For the text-containing cell, return its midpoint in (X, Y) coordinate format. 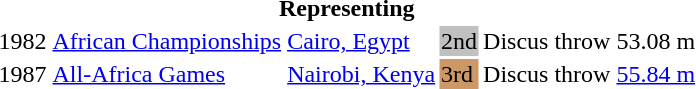
African Championships (167, 41)
2nd (460, 41)
3rd (460, 74)
All-Africa Games (167, 74)
Cairo, Egypt (362, 41)
Nairobi, Kenya (362, 74)
